Search for the cell housing the specified text and yield its [x, y] center coordinate. 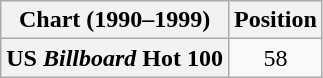
58 [276, 58]
Chart (1990–1999) [115, 20]
Position [276, 20]
US Billboard Hot 100 [115, 58]
